Capture the cell that displays the provided text and extract its (X, Y) central coordinate. 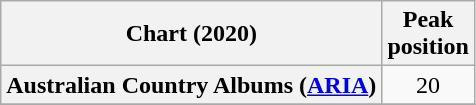
Australian Country Albums (ARIA) (192, 85)
Chart (2020) (192, 34)
20 (428, 85)
Peak position (428, 34)
